Output the [X, Y] coordinate of the center of the cell containing the given text.  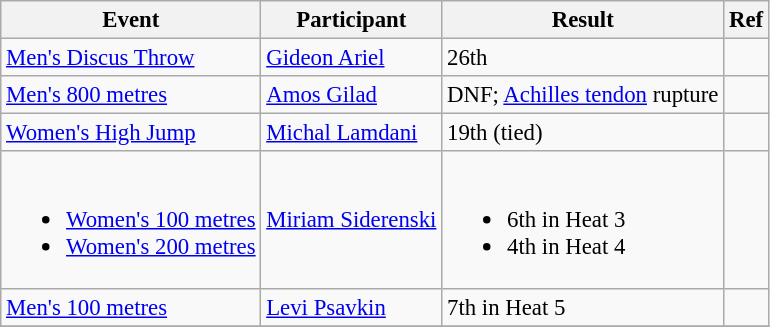
26th [583, 58]
Women's 100 metresWomen's 200 metres [131, 220]
Participant [352, 20]
Men's 800 metres [131, 95]
Miriam Siderenski [352, 220]
Michal Lamdani [352, 133]
Gideon Ariel [352, 58]
Men's 100 metres [131, 307]
Amos Gilad [352, 95]
Women's High Jump [131, 133]
Result [583, 20]
19th (tied) [583, 133]
Event [131, 20]
DNF; Achilles tendon rupture [583, 95]
Men's Discus Throw [131, 58]
6th in Heat 34th in Heat 4 [583, 220]
Ref [746, 20]
Levi Psavkin [352, 307]
7th in Heat 5 [583, 307]
